Determine the [X, Y] coordinate at the center of the cell enclosing the given text.  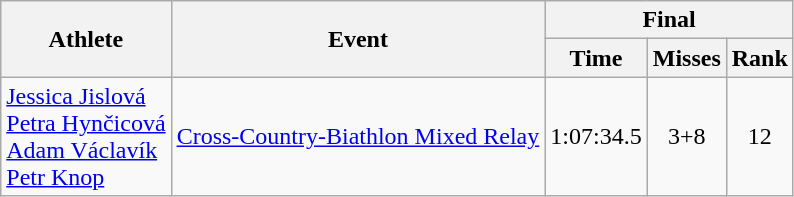
Event [358, 39]
Cross-Country-Biathlon Mixed Relay [358, 136]
Time [596, 58]
Jessica JislováPetra HynčicováAdam VáclavíkPetr Knop [86, 136]
12 [760, 136]
Misses [686, 58]
3+8 [686, 136]
Rank [760, 58]
Athlete [86, 39]
1:07:34.5 [596, 136]
Final [670, 20]
